Extract the (X, Y) coordinate from the center of the cell holding the provided text.  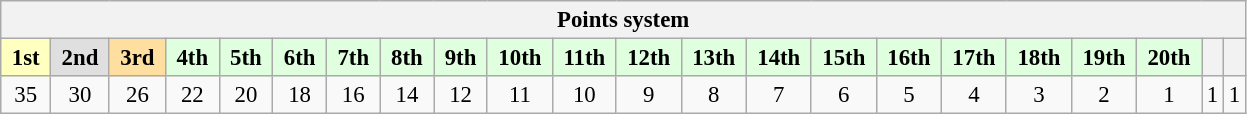
16th (908, 58)
13th (714, 58)
20 (246, 95)
15th (844, 58)
18 (300, 95)
17th (974, 58)
22 (192, 95)
2nd (80, 58)
16 (353, 95)
35 (26, 95)
19th (1104, 58)
2 (1104, 95)
7th (353, 58)
3rd (137, 58)
12 (461, 95)
8th (407, 58)
9th (461, 58)
4 (974, 95)
12th (648, 58)
20th (1168, 58)
11th (584, 58)
26 (137, 95)
8 (714, 95)
3 (1038, 95)
5 (908, 95)
11 (520, 95)
10th (520, 58)
14th (778, 58)
1st (26, 58)
9 (648, 95)
6 (844, 95)
6th (300, 58)
5th (246, 58)
4th (192, 58)
10 (584, 95)
30 (80, 95)
7 (778, 95)
18th (1038, 58)
14 (407, 95)
Points system (624, 20)
